Search for the cell housing the specified text and yield its [X, Y] center coordinate. 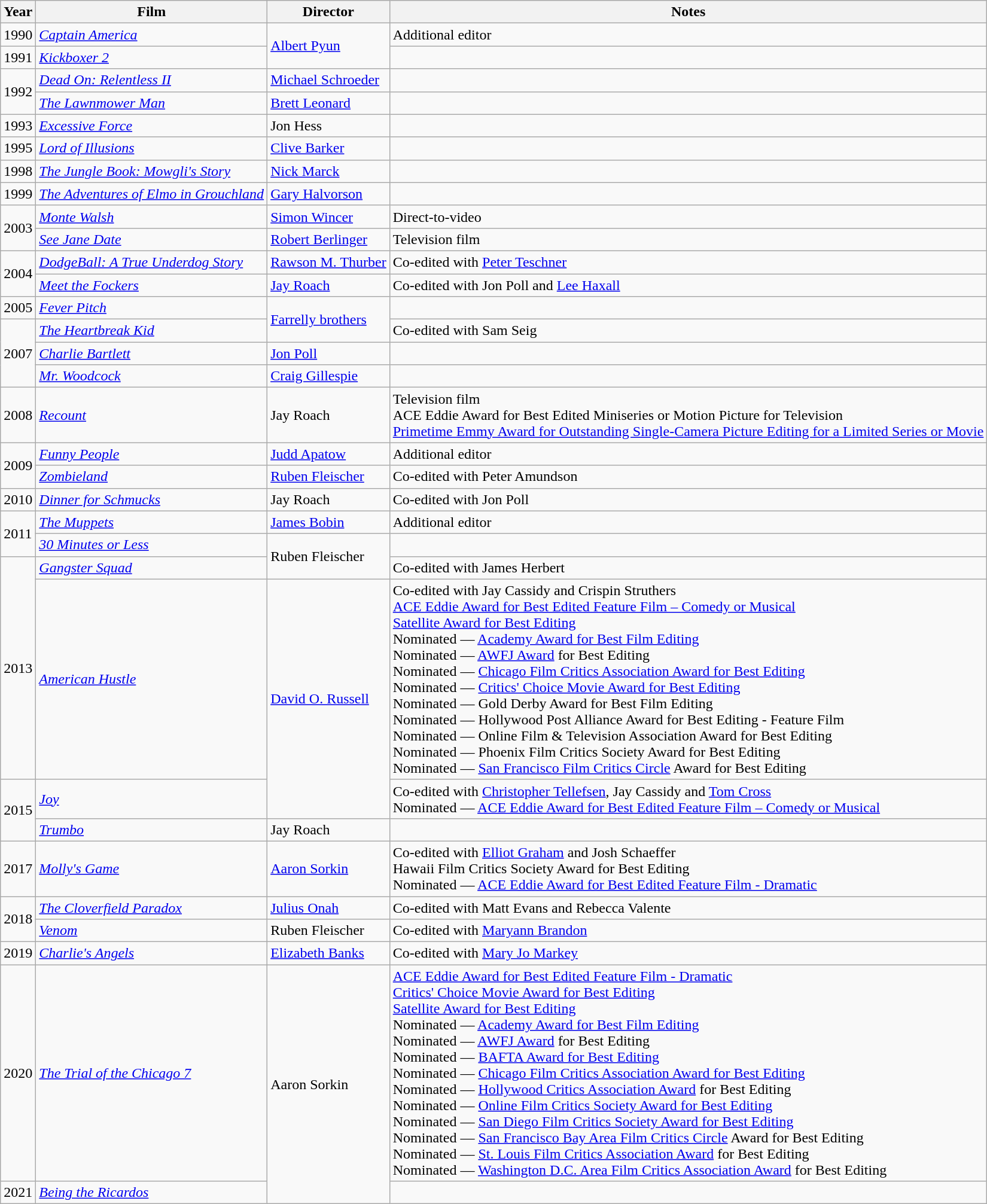
2003 [18, 228]
2010 [18, 499]
1995 [18, 148]
2011 [18, 534]
Venom [152, 931]
2019 [18, 953]
The Adventures of Elmo in Grouchland [152, 194]
David O. Russell [329, 699]
Molly's Game [152, 868]
Robert Berlinger [329, 239]
Elizabeth Banks [329, 953]
Co-edited with Mary Jo Markey [688, 953]
Co-edited with Maryann Brandon [688, 931]
The Heartbreak Kid [152, 331]
See Jane Date [152, 239]
Co-edited with Matt Evans and Rebecca Valente [688, 907]
Fever Pitch [152, 308]
2007 [18, 353]
1998 [18, 171]
Co-edited with Jon Poll [688, 499]
American Hustle [152, 679]
Co-edited with Christopher Tellefsen, Jay Cassidy and Tom CrossNominated — ACE Eddie Award for Best Edited Feature Film – Comedy or Musical [688, 799]
Monte Walsh [152, 217]
Julius Onah [329, 907]
2005 [18, 308]
1990 [18, 35]
Recount [152, 415]
2004 [18, 273]
30 Minutes or Less [152, 545]
Trumbo [152, 830]
1991 [18, 57]
Gangster Squad [152, 568]
Craig Gillespie [329, 376]
2009 [18, 465]
Gary Halvorson [329, 194]
Lord of Illusions [152, 148]
1999 [18, 194]
Kickboxer 2 [152, 57]
Joy [152, 799]
2015 [18, 810]
2008 [18, 415]
Co-edited with Peter Amundson [688, 477]
Judd Apatow [329, 454]
Michael Schroeder [329, 80]
1992 [18, 92]
Zombieland [152, 477]
Co-edited with Peter Teschner [688, 262]
Television film [688, 239]
Charlie's Angels [152, 953]
Excessive Force [152, 126]
The Lawnmower Man [152, 103]
The Muppets [152, 522]
2013 [18, 667]
Albert Pyun [329, 46]
Nick Marck [329, 171]
2021 [18, 1193]
Direct-to-video [688, 217]
Co-edited with James Herbert [688, 568]
Notes [688, 12]
Dinner for Schmucks [152, 499]
Jon Hess [329, 126]
Mr. Woodcock [152, 376]
Funny People [152, 454]
Brett Leonard [329, 103]
Co-edited with Jon Poll and Lee Haxall [688, 285]
Dead On: Relentless II [152, 80]
The Trial of the Chicago 7 [152, 1073]
The Jungle Book: Mowgli's Story [152, 171]
Co-edited with Sam Seig [688, 331]
Director [329, 12]
Captain America [152, 35]
Charlie Bartlett [152, 353]
Year [18, 12]
Farrelly brothers [329, 319]
DodgeBall: A True Underdog Story [152, 262]
Rawson M. Thurber [329, 262]
2017 [18, 868]
Simon Wincer [329, 217]
Film [152, 12]
James Bobin [329, 522]
2020 [18, 1073]
Being the Ricardos [152, 1193]
The Cloverfield Paradox [152, 907]
Jon Poll [329, 353]
2018 [18, 919]
Clive Barker [329, 148]
Meet the Fockers [152, 285]
1993 [18, 126]
